Return the [X, Y] coordinate for the center point of the cell that contains the specified text.  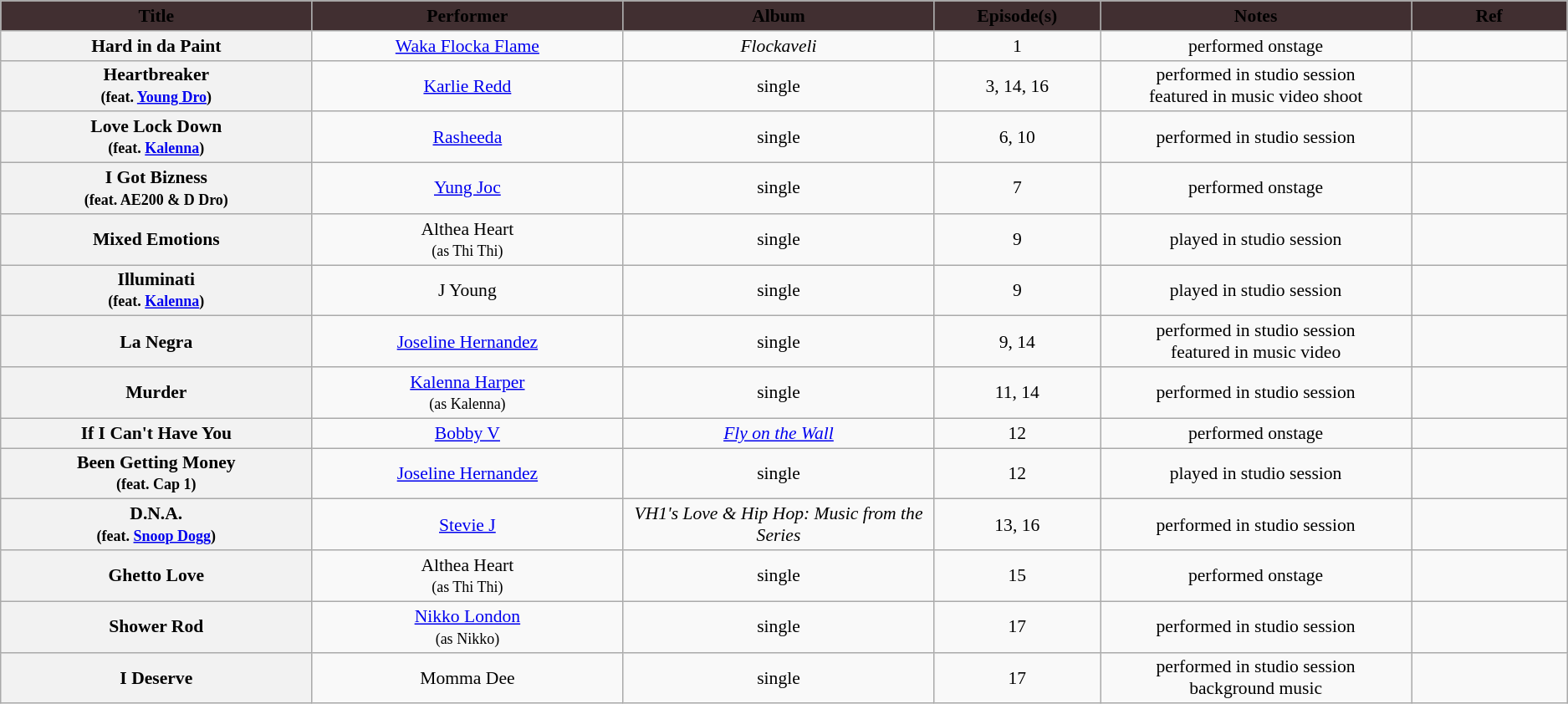
Shower Rod [156, 627]
Hard in da Paint [156, 46]
Stevie J [467, 525]
Ref [1489, 16]
Waka Flocka Flame [467, 46]
Flockaveli [779, 46]
Performer [467, 16]
Been Getting Money (feat. Cap 1) [156, 473]
Rasheeda [467, 137]
Nikko London (as Nikko) [467, 627]
performed in studio session featured in music video [1256, 341]
Bobby V [467, 433]
6, 10 [1017, 137]
Ghetto Love [156, 575]
Karlie Redd [467, 85]
La Negra [156, 341]
Illuminati (feat. Kalenna) [156, 291]
Love Lock Down (feat. Kalenna) [156, 137]
If I Can't Have You [156, 433]
Momma Dee [467, 677]
D.N.A. (feat. Snoop Dogg) [156, 525]
Yung Joc [467, 189]
11, 14 [1017, 393]
J Young [467, 291]
1 [1017, 46]
Kalenna Harper (as Kalenna) [467, 393]
3, 14, 16 [1017, 85]
Heartbreaker (feat. Young Dro) [156, 85]
Mixed Emotions [156, 239]
Episode(s) [1017, 16]
9, 14 [1017, 341]
performed in studio session featured in music video shoot [1256, 85]
Murder [156, 393]
Album [779, 16]
I Deserve [156, 677]
15 [1017, 575]
I Got Bizness (feat. AE200 & D Dro) [156, 189]
7 [1017, 189]
Title [156, 16]
13, 16 [1017, 525]
VH1's Love & Hip Hop: Music from the Series [779, 525]
Fly on the Wall [779, 433]
performed in studio session background music [1256, 677]
Notes [1256, 16]
